Identify which cell holds the provided text, then report its [X, Y] central coordinate. 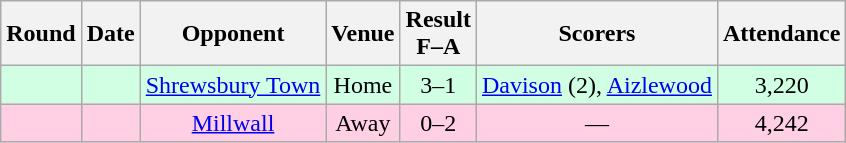
— [596, 123]
3,220 [781, 85]
Davison (2), Aizlewood [596, 85]
4,242 [781, 123]
Round [41, 34]
Date [110, 34]
ResultF–A [438, 34]
3–1 [438, 85]
Attendance [781, 34]
Shrewsbury Town [233, 85]
Scorers [596, 34]
Away [363, 123]
Home [363, 85]
0–2 [438, 123]
Millwall [233, 123]
Opponent [233, 34]
Venue [363, 34]
